Extract the (X, Y) coordinate from the center of the cell holding the provided text.  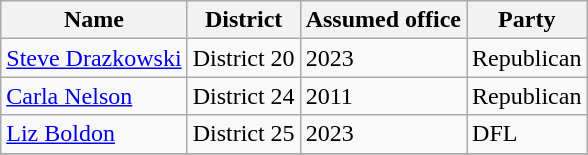
District 20 (244, 58)
Name (94, 20)
2011 (383, 96)
District 24 (244, 96)
District 25 (244, 134)
DFL (527, 134)
District (244, 20)
Party (527, 20)
Assumed office (383, 20)
Liz Boldon (94, 134)
Steve Drazkowski (94, 58)
Carla Nelson (94, 96)
